Scan for the cell matching the given text and deliver its [x, y] coordinate at center. 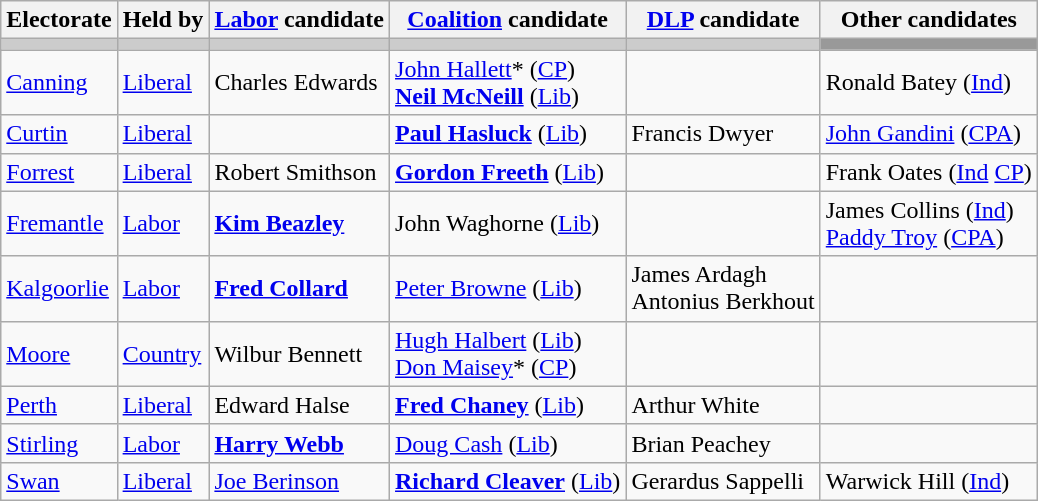
Doug Cash (Lib) [508, 443]
Francis Dwyer [723, 134]
Hugh Halbert (Lib)Don Maisey* (CP) [508, 354]
Gordon Freeth (Lib) [508, 172]
Swan [59, 481]
John Gandini (CPA) [928, 134]
James ArdaghAntonius Berkhout [723, 288]
Warwick Hill (Ind) [928, 481]
Forrest [59, 172]
Fred Collard [300, 288]
John Hallett* (CP)Neil McNeill (Lib) [508, 82]
Gerardus Sappelli [723, 481]
Richard Cleaver (Lib) [508, 481]
DLP candidate [723, 20]
Peter Browne (Lib) [508, 288]
Harry Webb [300, 443]
Curtin [59, 134]
Charles Edwards [300, 82]
Perth [59, 405]
Held by [163, 20]
Kalgoorlie [59, 288]
Fred Chaney (Lib) [508, 405]
Wilbur Bennett [300, 354]
Frank Oates (Ind CP) [928, 172]
Paul Hasluck (Lib) [508, 134]
Other candidates [928, 20]
Canning [59, 82]
Moore [59, 354]
Brian Peachey [723, 443]
Coalition candidate [508, 20]
Stirling [59, 443]
Edward Halse [300, 405]
John Waghorne (Lib) [508, 224]
James Collins (Ind)Paddy Troy (CPA) [928, 224]
Country [163, 354]
Joe Berinson [300, 481]
Arthur White [723, 405]
Kim Beazley [300, 224]
Labor candidate [300, 20]
Fremantle [59, 224]
Ronald Batey (Ind) [928, 82]
Electorate [59, 20]
Robert Smithson [300, 172]
